Output the (X, Y) coordinate of the center of the cell containing the given text.  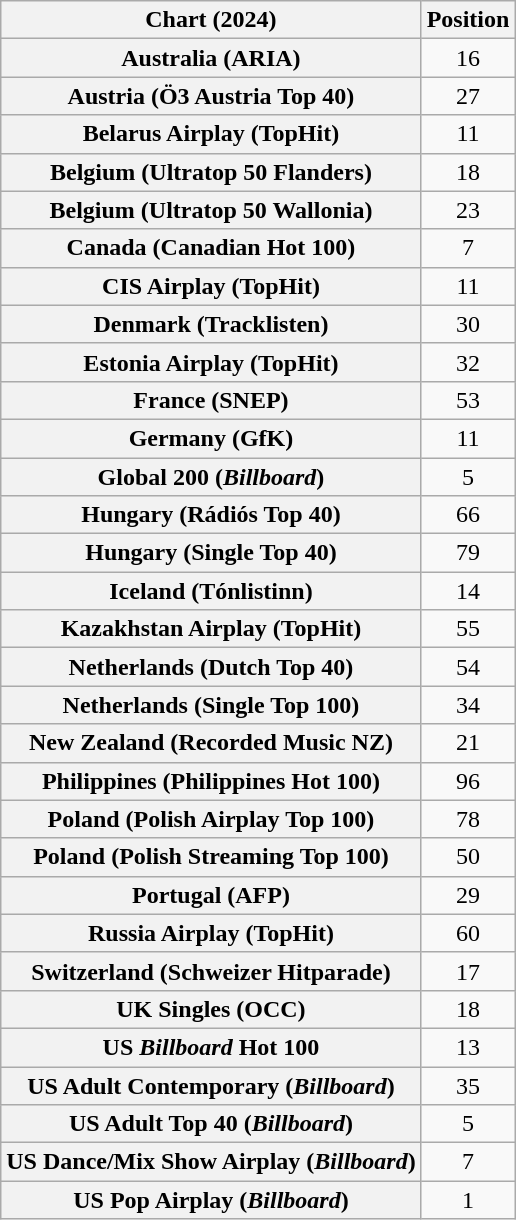
Australia (ARIA) (211, 58)
Netherlands (Single Top 100) (211, 705)
US Pop Airplay (Billboard) (211, 1200)
Hungary (Single Top 40) (211, 553)
54 (468, 667)
Iceland (Tónlistinn) (211, 591)
Russia Airplay (TopHit) (211, 933)
35 (468, 1085)
79 (468, 553)
US Billboard Hot 100 (211, 1047)
14 (468, 591)
Belgium (Ultratop 50 Flanders) (211, 172)
Switzerland (Schweizer Hitparade) (211, 971)
Portugal (AFP) (211, 895)
Kazakhstan Airplay (TopHit) (211, 629)
1 (468, 1200)
30 (468, 324)
US Dance/Mix Show Airplay (Billboard) (211, 1162)
66 (468, 515)
Philippines (Philippines Hot 100) (211, 781)
53 (468, 400)
17 (468, 971)
Germany (GfK) (211, 438)
96 (468, 781)
France (SNEP) (211, 400)
Canada (Canadian Hot 100) (211, 248)
UK Singles (OCC) (211, 1009)
Netherlands (Dutch Top 40) (211, 667)
55 (468, 629)
Poland (Polish Airplay Top 100) (211, 819)
CIS Airplay (TopHit) (211, 286)
27 (468, 96)
21 (468, 743)
Position (468, 20)
Poland (Polish Streaming Top 100) (211, 857)
32 (468, 362)
29 (468, 895)
13 (468, 1047)
Global 200 (Billboard) (211, 477)
Estonia Airplay (TopHit) (211, 362)
Chart (2024) (211, 20)
US Adult Top 40 (Billboard) (211, 1124)
16 (468, 58)
Austria (Ö3 Austria Top 40) (211, 96)
Belarus Airplay (TopHit) (211, 134)
Belgium (Ultratop 50 Wallonia) (211, 210)
Hungary (Rádiós Top 40) (211, 515)
Denmark (Tracklisten) (211, 324)
US Adult Contemporary (Billboard) (211, 1085)
50 (468, 857)
23 (468, 210)
78 (468, 819)
60 (468, 933)
New Zealand (Recorded Music NZ) (211, 743)
34 (468, 705)
